From the cell containing the given text, extract its center point as [X, Y] coordinate. 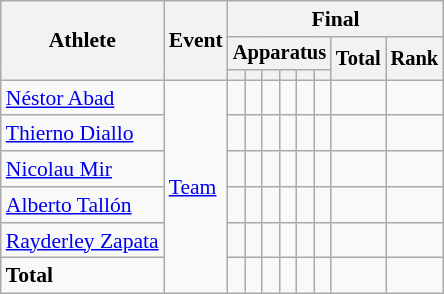
Team [196, 187]
Athlete [82, 40]
Final [336, 19]
Thierno Diallo [82, 134]
Apparatus [280, 54]
Néstor Abad [82, 98]
Rayderley Zapata [82, 241]
Event [196, 40]
Alberto Tallón [82, 205]
Rank [415, 58]
Nicolau Mir [82, 169]
